From the cell containing the given text, extract its center point as (x, y) coordinate. 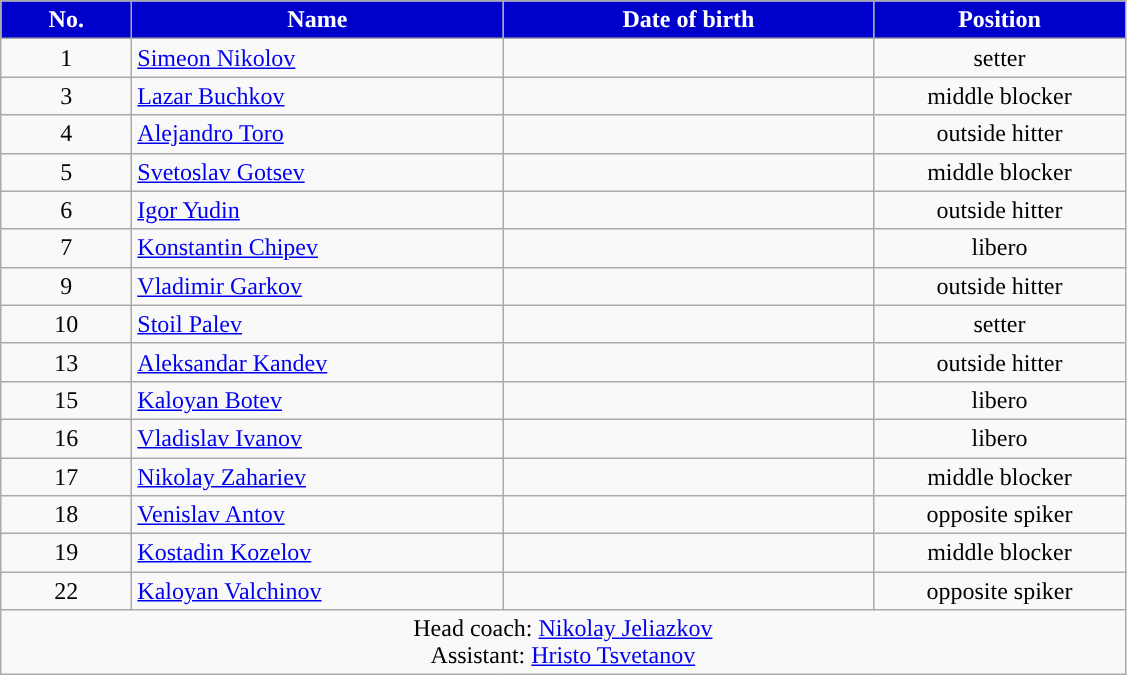
10 (66, 324)
Stoil Palev (318, 324)
Vladimir Garkov (318, 286)
17 (66, 477)
19 (66, 553)
Igor Yudin (318, 210)
Nikolay Zahariev (318, 477)
No. (66, 20)
Venislav Antov (318, 515)
Simeon Nikolov (318, 58)
Date of birth (688, 20)
Kaloyan Botev (318, 400)
Head coach: Nikolay JeliazkovAssistant: Hristo Tsvetanov (563, 642)
Kostadin Kozelov (318, 553)
Konstantin Chipev (318, 248)
4 (66, 134)
15 (66, 400)
Aleksandar Kandev (318, 362)
22 (66, 591)
7 (66, 248)
Position (1000, 20)
3 (66, 96)
13 (66, 362)
1 (66, 58)
Lazar Buchkov (318, 96)
Kaloyan Valchinov (318, 591)
18 (66, 515)
16 (66, 438)
6 (66, 210)
5 (66, 172)
9 (66, 286)
Alejandro Toro (318, 134)
Svetoslav Gotsev (318, 172)
Name (318, 20)
Vladislav Ivanov (318, 438)
